Capture the cell that displays the provided text and extract its (X, Y) central coordinate. 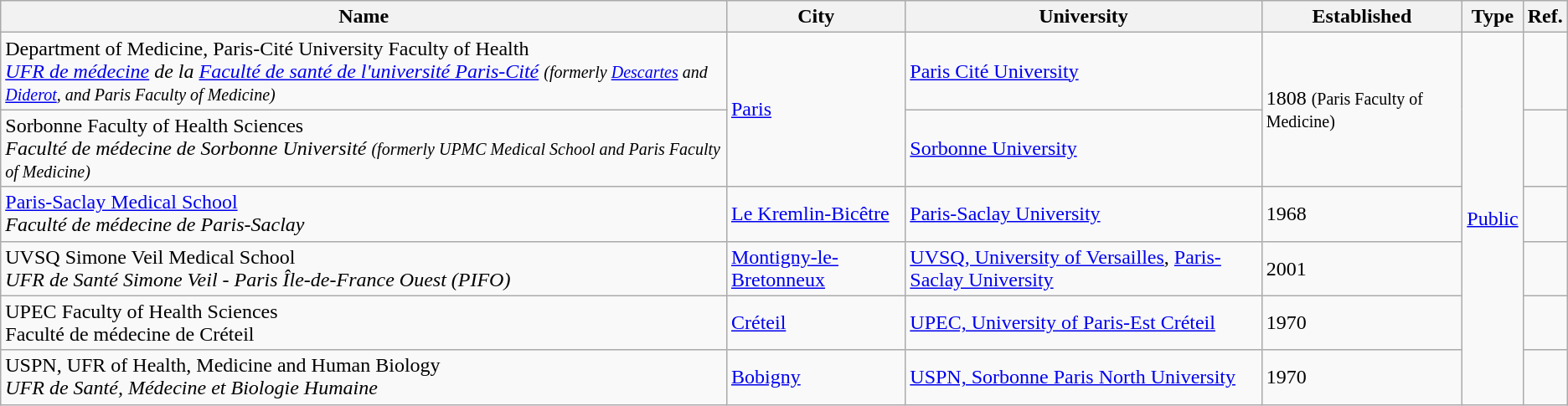
2001 (1362, 268)
University (1084, 17)
UVSQ, University of Versailles, Paris-Saclay University (1084, 268)
Ref. (1545, 17)
Paris-Saclay Medical SchoolFaculté de médecine de Paris-Saclay (364, 214)
USPN, UFR of Health, Medicine and Human BiologyUFR de Santé, Médecine et Biologie Humaine (364, 377)
Established (1362, 17)
Sorbonne Faculty of Health SciencesFaculté de médecine de Sorbonne Université (formerly UPMC Medical School and Paris Faculty of Medicine) (364, 148)
Le Kremlin-Bicêtre (816, 214)
1808 (Paris Faculty of Medicine) (1362, 110)
Name (364, 17)
Montigny-le-Bretonneux (816, 268)
Sorbonne University (1084, 148)
Créteil (816, 323)
Public (1493, 218)
City (816, 17)
UVSQ Simone Veil Medical SchoolUFR de Santé Simone Veil - Paris Île-de-France Ouest (PIFO) (364, 268)
Paris-Saclay University (1084, 214)
Paris (816, 110)
Type (1493, 17)
USPN, Sorbonne Paris North University (1084, 377)
Bobigny (816, 377)
1968 (1362, 214)
UPEC, University of Paris-Est Créteil (1084, 323)
Paris Cité University (1084, 71)
UPEC Faculty of Health SciencesFaculté de médecine de Créteil (364, 323)
